Determine the (X, Y) coordinate at the center of the cell enclosing the given text.  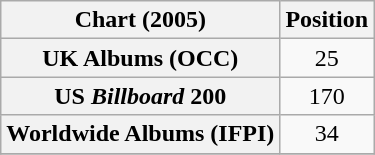
Chart (2005) (140, 20)
25 (327, 58)
34 (327, 134)
170 (327, 96)
Position (327, 20)
US Billboard 200 (140, 96)
UK Albums (OCC) (140, 58)
Worldwide Albums (IFPI) (140, 134)
